For the text-containing cell, return its midpoint in [x, y] coordinate format. 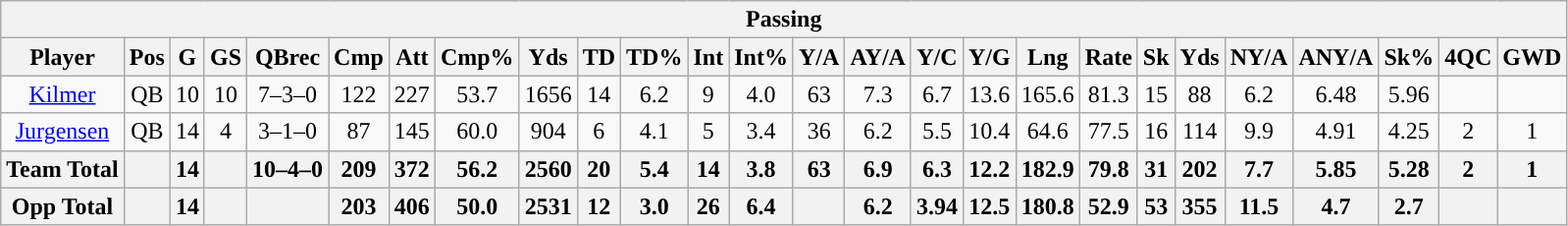
36 [818, 132]
26 [708, 206]
10.4 [989, 132]
50.0 [477, 206]
Cmp% [477, 57]
3.0 [654, 206]
64.6 [1048, 132]
2.7 [1409, 206]
52.9 [1109, 206]
4.0 [761, 94]
Pos [147, 57]
227 [412, 94]
TD [599, 57]
6.7 [936, 94]
12.2 [989, 169]
56.2 [477, 169]
7–3–0 [288, 94]
Kilmer [63, 94]
202 [1199, 169]
145 [412, 132]
122 [359, 94]
5.5 [936, 132]
Sk% [1409, 57]
88 [1199, 94]
4.25 [1409, 132]
180.8 [1048, 206]
Jurgensen [63, 132]
31 [1156, 169]
53.7 [477, 94]
9 [708, 94]
372 [412, 169]
7.3 [878, 94]
3.8 [761, 169]
6.4 [761, 206]
3.4 [761, 132]
TD% [654, 57]
11.5 [1259, 206]
4.7 [1336, 206]
5 [708, 132]
6 [599, 132]
904 [548, 132]
4.91 [1336, 132]
GS [226, 57]
81.3 [1109, 94]
79.8 [1109, 169]
QBrec [288, 57]
20 [599, 169]
G [186, 57]
114 [1199, 132]
6.9 [878, 169]
87 [359, 132]
4QC [1468, 57]
182.9 [1048, 169]
5.28 [1409, 169]
Y/C [936, 57]
77.5 [1109, 132]
Att [412, 57]
3.94 [936, 206]
Int [708, 57]
4 [226, 132]
Sk [1156, 57]
2560 [548, 169]
Lng [1048, 57]
12.5 [989, 206]
53 [1156, 206]
7.7 [1259, 169]
5.85 [1336, 169]
GWD [1533, 57]
Y/G [989, 57]
2531 [548, 206]
Opp Total [63, 206]
15 [1156, 94]
13.6 [989, 94]
406 [412, 206]
Y/A [818, 57]
6.3 [936, 169]
Rate [1109, 57]
209 [359, 169]
5.4 [654, 169]
3–1–0 [288, 132]
5.96 [1409, 94]
165.6 [1048, 94]
60.0 [477, 132]
Player [63, 57]
203 [359, 206]
10–4–0 [288, 169]
12 [599, 206]
AY/A [878, 57]
Team Total [63, 169]
ANY/A [1336, 57]
Cmp [359, 57]
NY/A [1259, 57]
Int% [761, 57]
9.9 [1259, 132]
Passing [784, 20]
16 [1156, 132]
355 [1199, 206]
4.1 [654, 132]
1656 [548, 94]
6.48 [1336, 94]
